Pinpoint the cell where the given text exists, returning its (X, Y) midpoint coordinate. 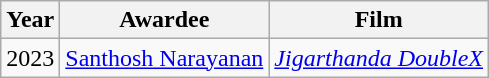
Year (30, 20)
Awardee (164, 20)
Film (379, 20)
2023 (30, 58)
Jigarthanda DoubleX (379, 58)
Santhosh Narayanan (164, 58)
